Pinpoint the cell where the given text exists, returning its (x, y) midpoint coordinate. 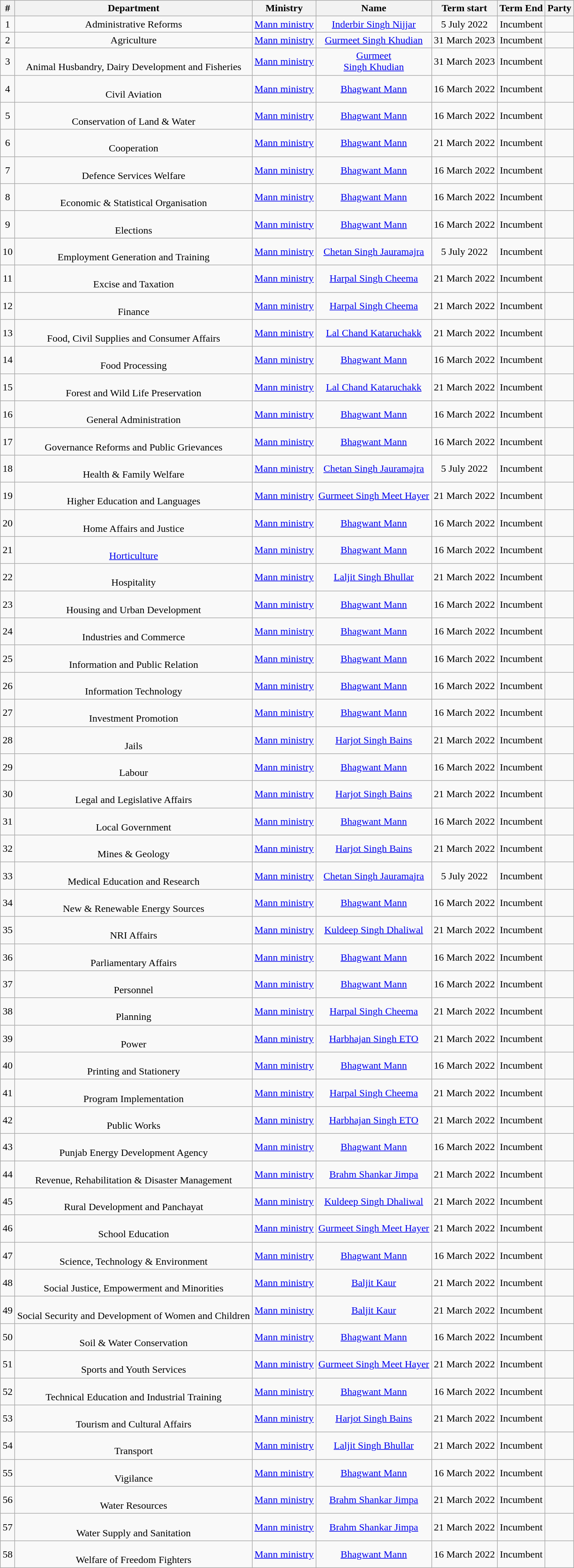
Civil Aviation (133, 88)
Legal and Legislative Affairs (133, 794)
39 (8, 1039)
Health & Family Welfare (133, 469)
17 (8, 441)
Vigilance (133, 1472)
Information Technology (133, 686)
Technical Education and Industrial Training (133, 1392)
Food, Civil Supplies and Consumer Affairs (133, 333)
37 (8, 984)
Hospitality (133, 577)
Department (133, 8)
42 (8, 1120)
9 (8, 224)
22 (8, 577)
31 (8, 822)
18 (8, 469)
Program Implementation (133, 1093)
5 (8, 116)
20 (8, 523)
Labour (133, 768)
51 (8, 1364)
Water Resources (133, 1500)
32 (8, 848)
Finance (133, 305)
35 (8, 930)
Parliamentary Affairs (133, 957)
Administrative Reforms (133, 24)
Transport (133, 1446)
36 (8, 957)
4 (8, 88)
NRI Affairs (133, 930)
Punjab Energy Development Agency (133, 1147)
11 (8, 279)
34 (8, 903)
Governance Reforms and Public Grievances (133, 441)
Food Processing (133, 360)
Excise and Taxation (133, 279)
Rural Development and Panchayat (133, 1201)
Home Affairs and Justice (133, 523)
2 (8, 40)
58 (8, 1554)
Water Supply and Sanitation (133, 1527)
Jails (133, 740)
Social Security and Development of Women and Children (133, 1310)
Welfare of Freedom Fighters (133, 1554)
28 (8, 740)
School Education (133, 1229)
47 (8, 1256)
Science, Technology & Environment (133, 1256)
15 (8, 387)
57 (8, 1527)
Higher Education and Languages (133, 496)
30 (8, 794)
46 (8, 1229)
38 (8, 1011)
Economic & Statistical Organisation (133, 197)
13 (8, 333)
Industries and Commerce (133, 632)
25 (8, 658)
26 (8, 686)
Tourism and Cultural Affairs (133, 1418)
Inderbir Singh Nijjar (373, 24)
Public Works (133, 1120)
44 (8, 1174)
12 (8, 305)
6 (8, 143)
1 (8, 24)
Horticulture (133, 550)
10 (8, 251)
Social Justice, Empowerment and Minorities (133, 1283)
27 (8, 712)
54 (8, 1446)
Power (133, 1039)
Employment Generation and Training (133, 251)
48 (8, 1283)
Local Government (133, 822)
Medical Education and Research (133, 876)
Term start (464, 8)
3 (8, 62)
7 (8, 170)
Personnel (133, 984)
45 (8, 1201)
Cooperation (133, 143)
23 (8, 604)
53 (8, 1418)
Conservation of Land & Water (133, 116)
Revenue, Rehabilitation & Disaster Management (133, 1174)
Term End (521, 8)
Defence Services Welfare (133, 170)
40 (8, 1065)
24 (8, 632)
29 (8, 768)
General Administration (133, 415)
49 (8, 1310)
Planning (133, 1011)
33 (8, 876)
Party (559, 8)
Mines & Geology (133, 848)
56 (8, 1500)
Housing and Urban Development (133, 604)
# (8, 8)
19 (8, 496)
Forest and Wild Life Preservation (133, 387)
8 (8, 197)
Printing and Stationery (133, 1065)
52 (8, 1392)
Investment Promotion (133, 712)
GurmeetSingh Khudian (373, 62)
Ministry (284, 8)
16 (8, 415)
Sports and Youth Services (133, 1364)
Animal Husbandry, Dairy Development and Fisheries (133, 62)
41 (8, 1093)
Information and Public Relation (133, 658)
55 (8, 1472)
14 (8, 360)
21 (8, 550)
Name (373, 8)
50 (8, 1337)
Agriculture (133, 40)
43 (8, 1147)
Elections (133, 224)
New & Renewable Energy Sources (133, 903)
Soil & Water Conservation (133, 1337)
Gurmeet Singh Khudian (373, 40)
